Capture the cell that displays the provided text and extract its (X, Y) central coordinate. 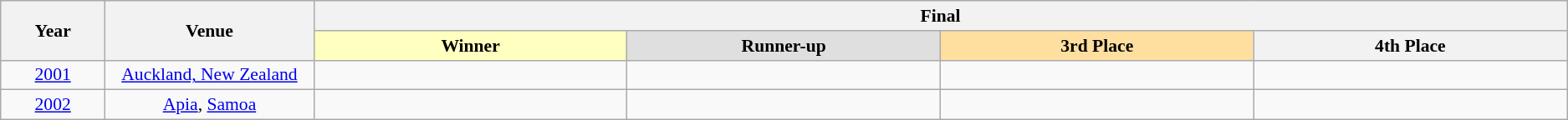
2002 (54, 105)
Apia, Samoa (210, 105)
Auckland, New Zealand (210, 75)
Year (54, 30)
4th Place (1410, 46)
Final (940, 16)
Winner (470, 46)
3rd Place (1097, 46)
Runner-up (784, 46)
Venue (210, 30)
2001 (54, 75)
